Pinpoint the cell where the given text exists, returning its [x, y] midpoint coordinate. 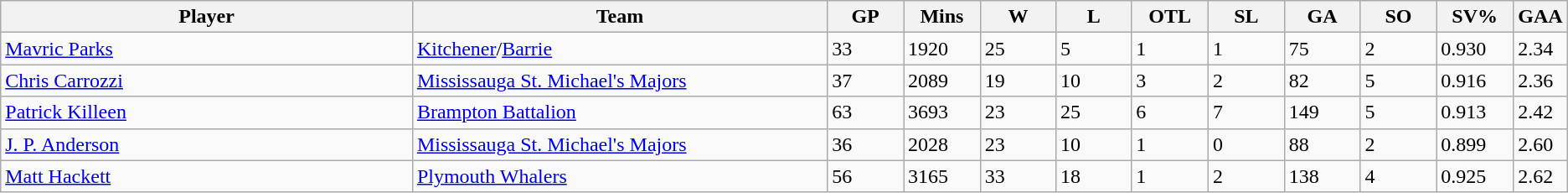
0.913 [1475, 112]
2.34 [1541, 49]
4 [1399, 176]
Patrick Killeen [207, 112]
2.60 [1541, 144]
Player [207, 17]
L [1094, 17]
7 [1246, 112]
2.42 [1541, 112]
SL [1246, 17]
149 [1322, 112]
Matt Hackett [207, 176]
0.925 [1475, 176]
1920 [941, 49]
0.899 [1475, 144]
82 [1322, 81]
138 [1322, 176]
Plymouth Whalers [620, 176]
Brampton Battalion [620, 112]
J. P. Anderson [207, 144]
36 [866, 144]
SO [1399, 17]
2.62 [1541, 176]
2028 [941, 144]
3 [1170, 81]
GAA [1541, 17]
75 [1322, 49]
Chris Carrozzi [207, 81]
6 [1170, 112]
0.916 [1475, 81]
37 [866, 81]
Kitchener/Barrie [620, 49]
63 [866, 112]
19 [1018, 81]
2089 [941, 81]
2.36 [1541, 81]
3693 [941, 112]
0 [1246, 144]
Team [620, 17]
56 [866, 176]
88 [1322, 144]
Mins [941, 17]
W [1018, 17]
3165 [941, 176]
SV% [1475, 17]
0.930 [1475, 49]
GA [1322, 17]
GP [866, 17]
OTL [1170, 17]
Mavric Parks [207, 49]
18 [1094, 176]
